From the cell containing the given text, extract its center point as (x, y) coordinate. 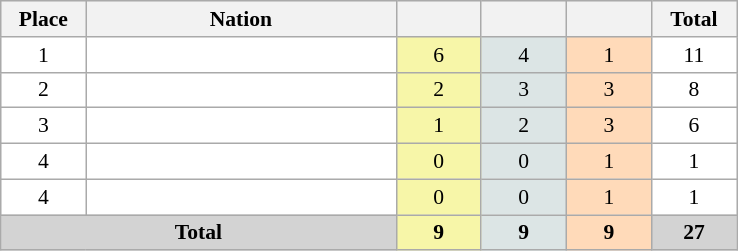
27 (694, 233)
Place (44, 19)
Nation (241, 19)
11 (694, 55)
8 (694, 90)
